Determine the [x, y] coordinate at the center of the cell enclosing the given text.  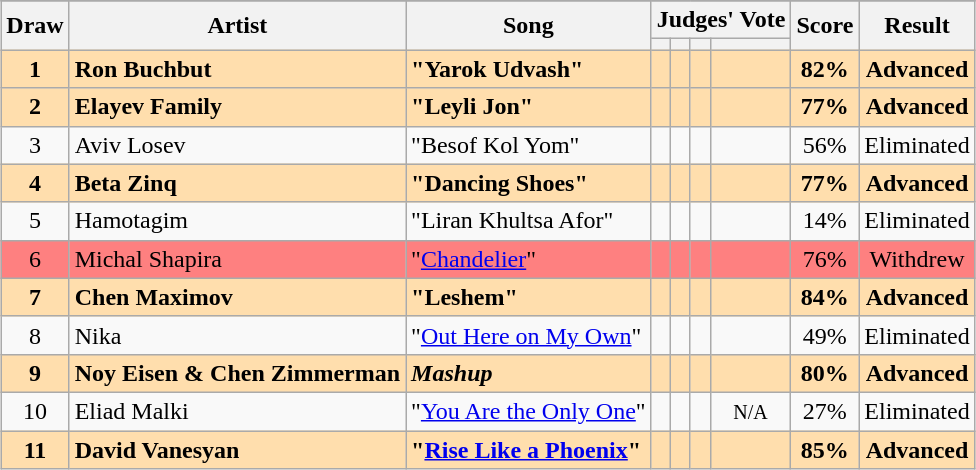
Nika [237, 335]
Elayev Family [237, 107]
7 [35, 297]
"Leshem" [529, 297]
Aviv Losev [237, 145]
Draw [35, 26]
1 [35, 69]
80% [825, 373]
Judges' Vote [721, 20]
76% [825, 259]
"Liran Khultsa Afor" [529, 221]
27% [825, 411]
4 [35, 183]
"Out Here on My Own" [529, 335]
Score [825, 26]
Song [529, 26]
Michal Shapira [237, 259]
14% [825, 221]
Ron Buchbut [237, 69]
11 [35, 449]
3 [35, 145]
9 [35, 373]
10 [35, 411]
6 [35, 259]
5 [35, 221]
"You Are the Only One" [529, 411]
56% [825, 145]
N/A [750, 411]
"Yarok Udvash" [529, 69]
Artist [237, 26]
Chen Maximov [237, 297]
Noy Eisen & Chen Zimmerman [237, 373]
"Dancing Shoes" [529, 183]
Beta Zinq [237, 183]
David Vanesyan [237, 449]
Hamotagim [237, 221]
Withdrew [917, 259]
49% [825, 335]
Result [917, 26]
85% [825, 449]
"Rise Like a Phoenix" [529, 449]
8 [35, 335]
Mashup [529, 373]
"Leyli Jon" [529, 107]
"Chandelier" [529, 259]
Eliad Malki [237, 411]
82% [825, 69]
84% [825, 297]
"Besof Kol Yom" [529, 145]
2 [35, 107]
